Scan for the cell matching the given text and deliver its [x, y] coordinate at center. 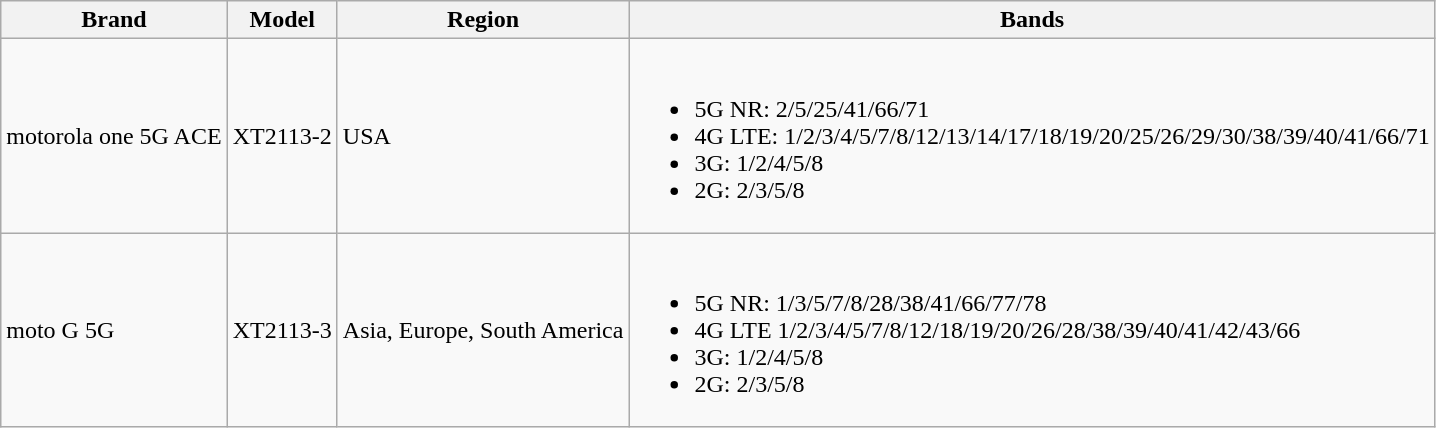
Model [282, 20]
Region [483, 20]
XT2113-3 [282, 330]
XT2113-2 [282, 136]
motorola one 5G ACE [114, 136]
Bands [1032, 20]
Brand [114, 20]
5G NR: 2/5/25/41/66/714G LTE: 1/2/3/4/5/7/8/12/13/14/17/18/19/20/25/26/29/30/38/39/40/41/66/713G: 1/2/4/5/82G: 2/3/5/8 [1032, 136]
USA [483, 136]
moto G 5G [114, 330]
Asia, Europe, South America [483, 330]
5G NR: 1/3/5/7/8/28/38/41/66/77/784G LTE 1/2/3/4/5/7/8/12/18/19/20/26/28/38/39/40/41/42/43/663G: 1/2/4/5/82G: 2/3/5/8 [1032, 330]
